Identify which cell holds the provided text, then report its (X, Y) central coordinate. 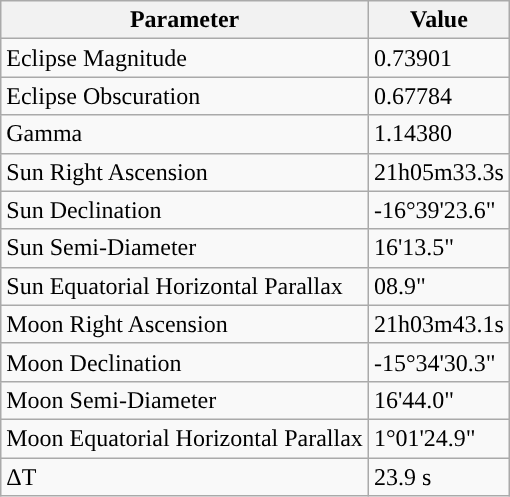
Value (438, 20)
0.67784 (438, 96)
23.9 s (438, 477)
-16°39'23.6" (438, 210)
16'13.5" (438, 248)
Moon Semi-Diameter (185, 400)
Gamma (185, 134)
Sun Semi-Diameter (185, 248)
1.14380 (438, 134)
-15°34'30.3" (438, 362)
16'44.0" (438, 400)
08.9" (438, 286)
ΔT (185, 477)
Moon Declination (185, 362)
Eclipse Magnitude (185, 58)
Sun Equatorial Horizontal Parallax (185, 286)
21h03m43.1s (438, 324)
Sun Right Ascension (185, 172)
1°01'24.9" (438, 438)
Moon Right Ascension (185, 324)
Moon Equatorial Horizontal Parallax (185, 438)
Parameter (185, 20)
Sun Declination (185, 210)
0.73901 (438, 58)
Eclipse Obscuration (185, 96)
21h05m33.3s (438, 172)
